Locate the cell with the specified text and output its (x, y) center coordinate. 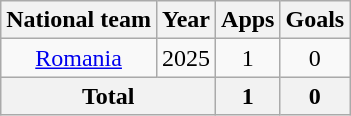
Apps (248, 20)
National team (79, 20)
2025 (186, 58)
Goals (315, 20)
Total (108, 96)
Romania (79, 58)
Year (186, 20)
